From the cell containing the given text, extract its center point as (X, Y) coordinate. 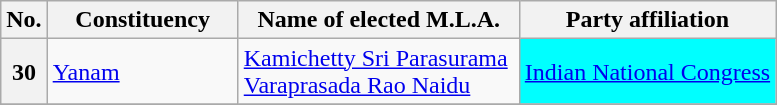
Party affiliation (647, 20)
Kamichetty Sri Parasurama Varaprasada Rao Naidu (378, 72)
Indian National Congress (647, 72)
Constituency (142, 20)
30 (24, 72)
Name of elected M.L.A. (378, 20)
No. (24, 20)
Yanam (142, 72)
